Scan for the cell matching the given text and deliver its [x, y] coordinate at center. 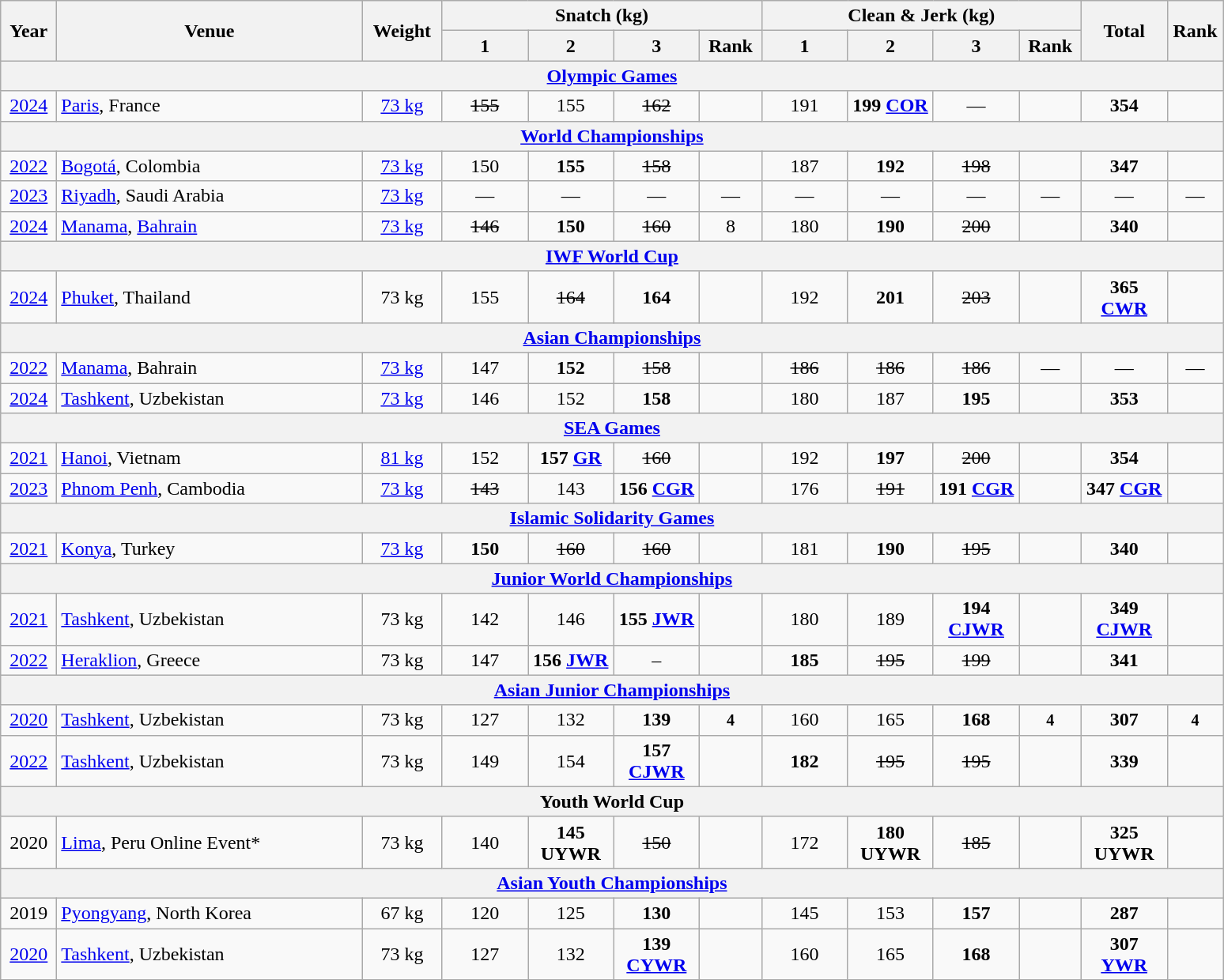
81 kg [402, 458]
8 [731, 226]
– [656, 660]
194 CJWR [976, 620]
Snatch (kg) [602, 16]
180 UYWR [890, 842]
172 [805, 842]
Asian Junior Championships [612, 690]
199 [976, 660]
67 kg [402, 913]
157 [976, 913]
176 [805, 488]
203 [976, 297]
157 CJWR [656, 760]
Phuket, Thailand [210, 297]
347 [1124, 166]
153 [890, 913]
Lima, Peru Online Event* [210, 842]
149 [485, 760]
142 [485, 620]
339 [1124, 760]
347 CGR [1124, 488]
Olympic Games [612, 76]
145 UYWR [571, 842]
201 [890, 297]
120 [485, 913]
197 [890, 458]
198 [976, 166]
Bogotá, Colombia [210, 166]
Riyadh, Saudi Arabia [210, 196]
181 [805, 548]
154 [571, 760]
325 UYWR [1124, 842]
156 CGR [656, 488]
162 [656, 106]
189 [890, 620]
Asian Championships [612, 337]
199 COR [890, 106]
Paris, France [210, 106]
Youth World Cup [612, 801]
Phnom Penh, Cambodia [210, 488]
365 CWR [1124, 297]
Hanoi, Vietnam [210, 458]
139 CYWR [656, 953]
Year [28, 31]
307 [1124, 720]
157 GR [571, 458]
125 [571, 913]
Konya, Turkey [210, 548]
140 [485, 842]
182 [805, 760]
145 [805, 913]
Junior World Championships [612, 579]
349 CJWR [1124, 620]
IWF World Cup [612, 256]
130 [656, 913]
Islamic Solidarity Games [612, 518]
287 [1124, 913]
Heraklion, Greece [210, 660]
SEA Games [612, 428]
Clean & Jerk (kg) [921, 16]
307 YWR [1124, 953]
353 [1124, 398]
Total [1124, 31]
341 [1124, 660]
139 [656, 720]
Asian Youth Championships [612, 883]
Pyongyang, North Korea [210, 913]
World Championships [612, 136]
2019 [28, 913]
155 JWR [656, 620]
191 CGR [976, 488]
156 JWR [571, 660]
Venue [210, 31]
Weight [402, 31]
